Detect which cell encompasses the target text, then output its (X, Y) center coordinate. 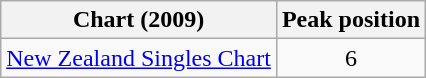
New Zealand Singles Chart (139, 58)
Chart (2009) (139, 20)
6 (350, 58)
Peak position (350, 20)
